Provide the (X, Y) coordinate of the cell's center where the given text is located.  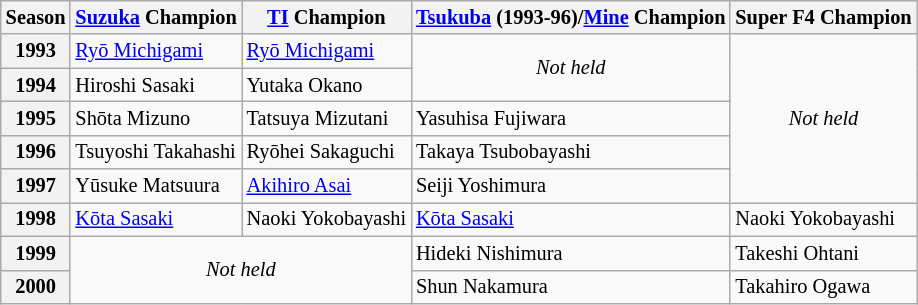
Shōta Mizuno (156, 118)
1999 (36, 253)
Ryōhei Sakaguchi (326, 152)
1995 (36, 118)
Seiji Yoshimura (570, 186)
Hideki Nishimura (570, 253)
1998 (36, 219)
Super F4 Champion (823, 17)
TI Champion (326, 17)
Tsuyoshi Takahashi (156, 152)
Tsukuba (1993-96)/Mine Champion (570, 17)
2000 (36, 287)
Shun Nakamura (570, 287)
Akihiro Asai (326, 186)
Takahiro Ogawa (823, 287)
Yutaka Okano (326, 85)
1994 (36, 85)
Hiroshi Sasaki (156, 85)
Takaya Tsubobayashi (570, 152)
1993 (36, 51)
1996 (36, 152)
Tatsuya Mizutani (326, 118)
Yasuhisa Fujiwara (570, 118)
Yūsuke Matsuura (156, 186)
Suzuka Champion (156, 17)
1997 (36, 186)
Season (36, 17)
Takeshi Ohtani (823, 253)
